Locate the cell with the specified text and output its [X, Y] center coordinate. 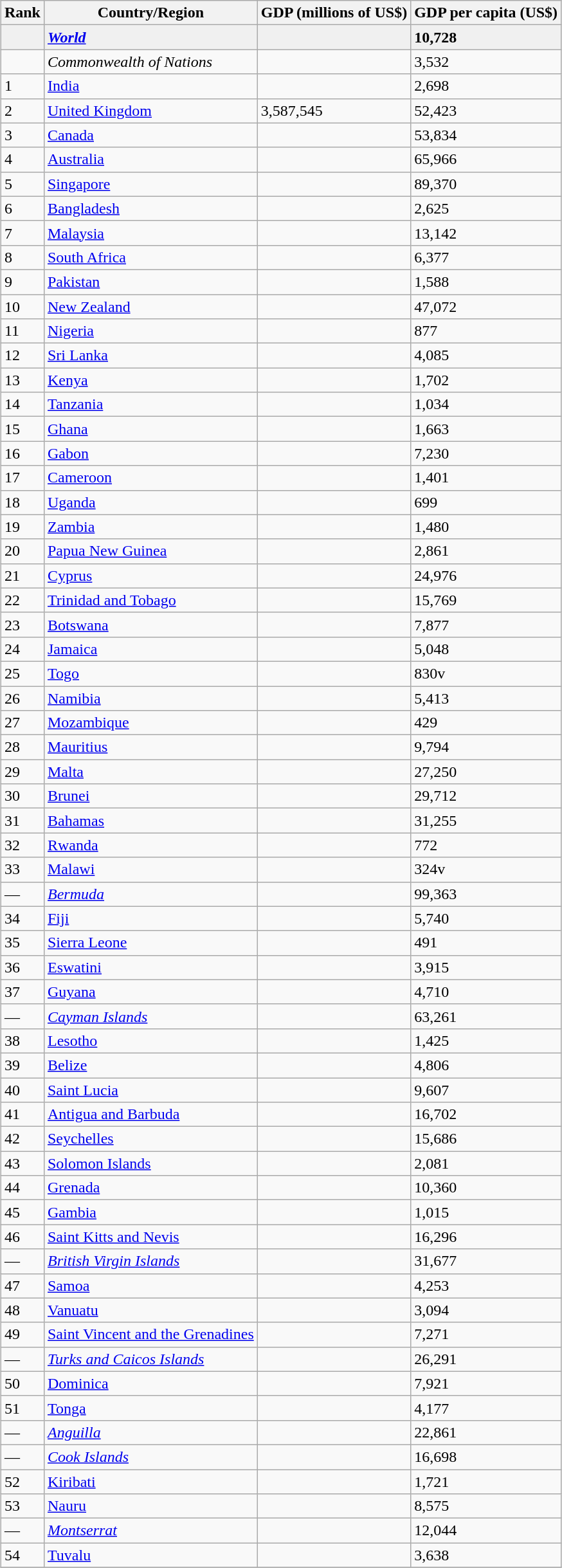
Turks and Caicos Islands [150, 1359]
8 [22, 257]
Sri Lanka [150, 356]
Rank [22, 13]
Pakistan [150, 282]
Canada [150, 135]
Kiribati [150, 1481]
Grenada [150, 1188]
4 [22, 160]
23 [22, 624]
41 [22, 1115]
16 [22, 453]
27,250 [486, 772]
Dominica [150, 1383]
Tonga [150, 1408]
Ghana [150, 429]
32 [22, 845]
South Africa [150, 257]
Antigua and Barbuda [150, 1115]
India [150, 86]
29 [22, 772]
4,177 [486, 1408]
1,401 [486, 478]
Rwanda [150, 845]
Gabon [150, 453]
GDP per capita (US$) [486, 13]
Bahamas [150, 821]
17 [22, 478]
10,360 [486, 1188]
29,712 [486, 796]
2,081 [486, 1163]
7,230 [486, 453]
2,625 [486, 208]
429 [486, 723]
Singapore [150, 184]
27 [22, 723]
1,015 [486, 1212]
Australia [150, 160]
4,085 [486, 356]
13,142 [486, 233]
2,698 [486, 86]
44 [22, 1188]
33 [22, 870]
7 [22, 233]
99,363 [486, 894]
Anguilla [150, 1432]
Malawi [150, 870]
30 [22, 796]
11 [22, 331]
53 [22, 1506]
5,740 [486, 918]
Samoa [150, 1286]
16,296 [486, 1237]
3,915 [486, 967]
10,728 [486, 37]
Tanzania [150, 405]
37 [22, 992]
5 [22, 184]
Trinidad and Tobago [150, 600]
2 [22, 111]
Tuvalu [150, 1555]
31 [22, 821]
13 [22, 380]
52,423 [486, 111]
Bangladesh [150, 208]
21 [22, 576]
7,877 [486, 624]
324v [486, 870]
Solomon Islands [150, 1163]
1 [22, 86]
1,663 [486, 429]
Brunei [150, 796]
1,034 [486, 405]
35 [22, 943]
46 [22, 1237]
53,834 [486, 135]
Malaysia [150, 233]
GDP (millions of US$) [334, 13]
12,044 [486, 1531]
Jamaica [150, 649]
Belize [150, 1065]
1,588 [486, 282]
Cyprus [150, 576]
Saint Lucia [150, 1090]
Seychelles [150, 1139]
491 [486, 943]
772 [486, 845]
Cook Islands [150, 1457]
22 [22, 600]
World [150, 37]
3,638 [486, 1555]
1,702 [486, 380]
54 [22, 1555]
3,094 [486, 1310]
45 [22, 1212]
16,702 [486, 1115]
65,966 [486, 160]
6 [22, 208]
10 [22, 307]
Kenya [150, 380]
1,425 [486, 1041]
43 [22, 1163]
15,686 [486, 1139]
12 [22, 356]
Commonwealth of Nations [150, 62]
Togo [150, 673]
7,921 [486, 1383]
7,271 [486, 1335]
Cayman Islands [150, 1016]
3,587,545 [334, 111]
Zambia [150, 527]
1,721 [486, 1481]
Fiji [150, 918]
47 [22, 1286]
Montserrat [150, 1531]
50 [22, 1383]
Sierra Leone [150, 943]
Saint Vincent and the Grenadines [150, 1335]
26 [22, 698]
1,480 [486, 527]
4,806 [486, 1065]
34 [22, 918]
5,048 [486, 649]
16,698 [486, 1457]
49 [22, 1335]
89,370 [486, 184]
38 [22, 1041]
Cameroon [150, 478]
Uganda [150, 502]
830v [486, 673]
24,976 [486, 576]
26,291 [486, 1359]
3,532 [486, 62]
2,861 [486, 551]
Country/Region [150, 13]
9,607 [486, 1090]
9,794 [486, 747]
699 [486, 502]
31,677 [486, 1261]
Bermuda [150, 894]
Papua New Guinea [150, 551]
United Kingdom [150, 111]
3 [22, 135]
31,255 [486, 821]
15 [22, 429]
39 [22, 1065]
18 [22, 502]
Gambia [150, 1212]
20 [22, 551]
Guyana [150, 992]
47,072 [486, 307]
Namibia [150, 698]
51 [22, 1408]
Mauritius [150, 747]
8,575 [486, 1506]
4,710 [486, 992]
Lesotho [150, 1041]
25 [22, 673]
63,261 [486, 1016]
42 [22, 1139]
Saint Kitts and Nevis [150, 1237]
877 [486, 331]
52 [22, 1481]
New Zealand [150, 307]
Nigeria [150, 331]
22,861 [486, 1432]
14 [22, 405]
28 [22, 747]
Botswana [150, 624]
Mozambique [150, 723]
Vanuatu [150, 1310]
24 [22, 649]
Nauru [150, 1506]
5,413 [486, 698]
19 [22, 527]
15,769 [486, 600]
4,253 [486, 1286]
6,377 [486, 257]
Eswatini [150, 967]
9 [22, 282]
36 [22, 967]
Malta [150, 772]
48 [22, 1310]
40 [22, 1090]
British Virgin Islands [150, 1261]
